Capture the cell that displays the provided text and extract its (X, Y) central coordinate. 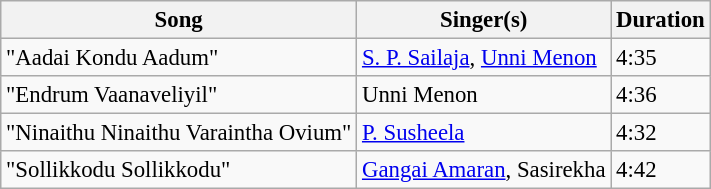
"Sollikkodu Sollikkodu" (179, 170)
S. P. Sailaja, Unni Menon (484, 58)
Song (179, 20)
Unni Menon (484, 95)
Duration (660, 20)
Gangai Amaran, Sasirekha (484, 170)
4:35 (660, 58)
"Ninaithu Ninaithu Varaintha Ovium" (179, 133)
"Endrum Vaanaveliyil" (179, 95)
4:36 (660, 95)
"Aadai Kondu Aadum" (179, 58)
4:32 (660, 133)
P. Susheela (484, 133)
4:42 (660, 170)
Singer(s) (484, 20)
